Provide the [x, y] coordinate of the cell's center where the given text is located.  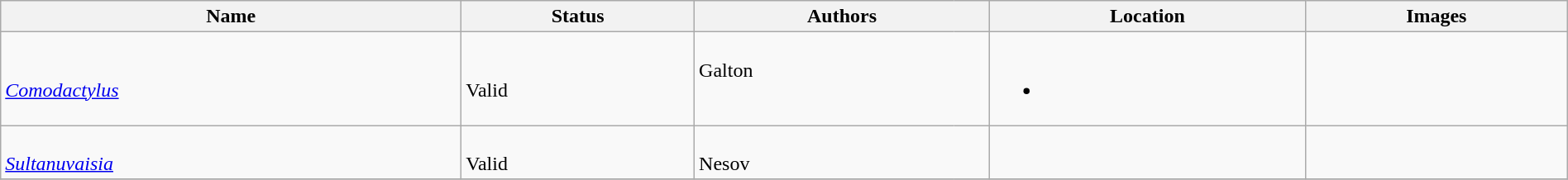
Name [232, 17]
Status [578, 17]
Sultanuvaisia [232, 152]
Authors [842, 17]
Images [1436, 17]
Galton [825, 79]
Location [1147, 17]
Nesov [825, 152]
Comodactylus [232, 79]
